Pinpoint the cell where the given text exists, returning its [X, Y] midpoint coordinate. 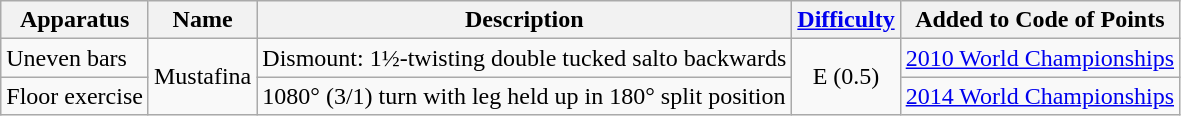
Name [202, 20]
Description [524, 20]
1080° (3/1) turn with leg held up in 180° split position [524, 96]
Apparatus [75, 20]
Difficulty [846, 20]
Added to Code of Points [1040, 20]
Uneven bars [75, 58]
E (0.5) [846, 77]
Dismount: 1½-twisting double tucked salto backwards [524, 58]
2014 World Championships [1040, 96]
Mustafina [202, 77]
Floor exercise [75, 96]
2010 World Championships [1040, 58]
